Identify which cell holds the provided text, then report its [x, y] central coordinate. 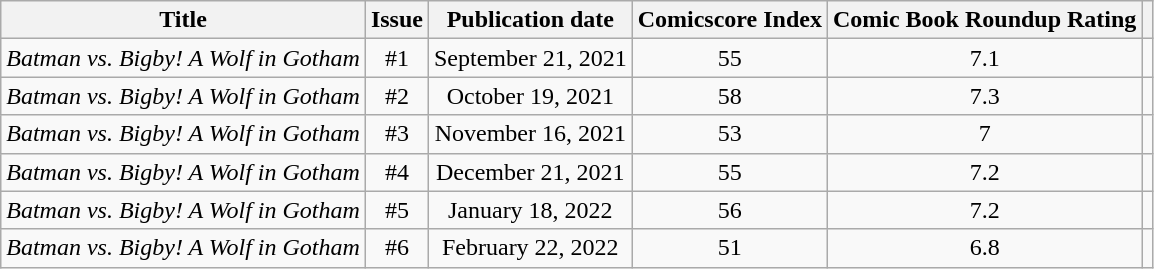
Publication date [530, 20]
58 [730, 96]
56 [730, 210]
Issue [396, 20]
#3 [396, 134]
#4 [396, 172]
#1 [396, 58]
December 21, 2021 [530, 172]
7 [984, 134]
51 [730, 248]
Comicscore Index [730, 20]
November 16, 2021 [530, 134]
January 18, 2022 [530, 210]
7.1 [984, 58]
September 21, 2021 [530, 58]
Title [184, 20]
October 19, 2021 [530, 96]
53 [730, 134]
6.8 [984, 248]
February 22, 2022 [530, 248]
#2 [396, 96]
#6 [396, 248]
Comic Book Roundup Rating [984, 20]
#5 [396, 210]
7.3 [984, 96]
